Pinpoint the cell where the given text exists, returning its [x, y] midpoint coordinate. 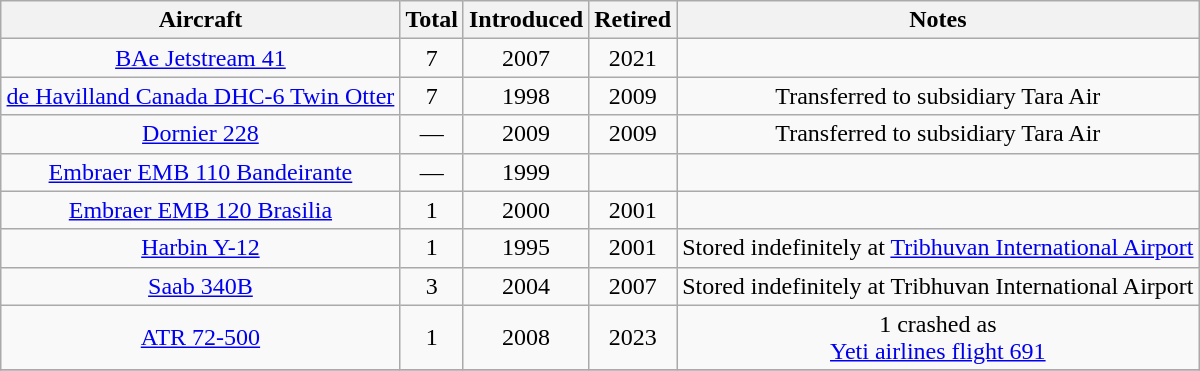
Dornier 228 [200, 134]
3 [432, 286]
2021 [633, 58]
de Havilland Canada DHC-6 Twin Otter [200, 96]
1999 [526, 172]
Saab 340B [200, 286]
2000 [526, 210]
Embraer EMB 110 Bandeirante [200, 172]
Retired [633, 20]
2004 [526, 286]
Harbin Y-12 [200, 248]
BAe Jetstream 41 [200, 58]
1995 [526, 248]
2023 [633, 338]
ATR 72-500 [200, 338]
1998 [526, 96]
Notes [938, 20]
Introduced [526, 20]
Aircraft [200, 20]
1 crashed asYeti airlines flight 691 [938, 338]
Embraer EMB 120 Brasilia [200, 210]
Total [432, 20]
2008 [526, 338]
